Pinpoint the cell where the given text exists, returning its [x, y] midpoint coordinate. 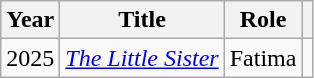
Role [263, 20]
2025 [30, 58]
The Little Sister [142, 58]
Title [142, 20]
Fatima [263, 58]
Year [30, 20]
